From the cell containing the given text, extract its center point as (x, y) coordinate. 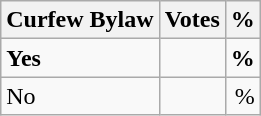
Curfew Bylaw (80, 20)
Yes (80, 58)
No (80, 96)
Votes (192, 20)
